Identify which cell holds the provided text, then report its [x, y] central coordinate. 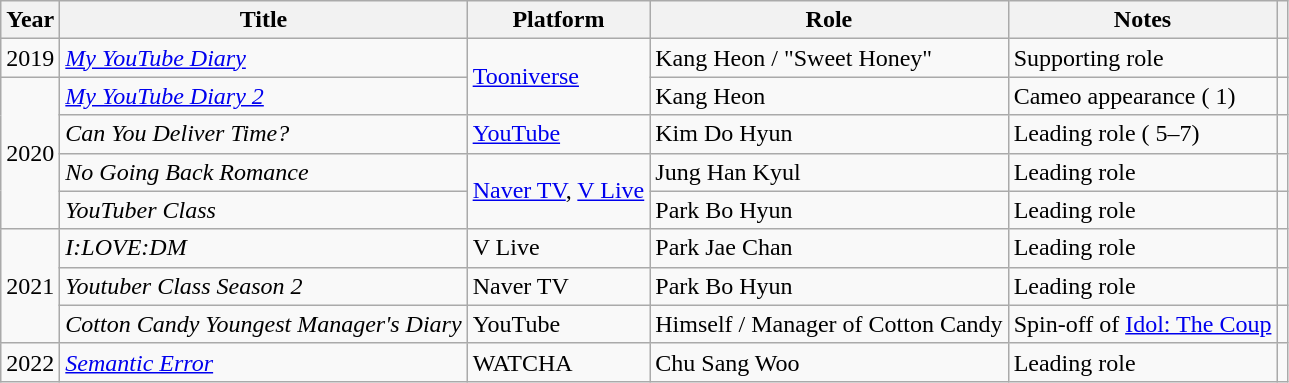
2021 [30, 286]
Kim Do Hyun [829, 134]
Platform [558, 20]
Himself / Manager of Cotton Candy [829, 324]
Kang Heon [829, 96]
Role [829, 20]
My YouTube Diary 2 [264, 96]
Naver TV, V Live [558, 191]
Title [264, 20]
Kang Heon / "Sweet Honey" [829, 58]
Spin-off of Idol: The Coup [1142, 324]
No Going Back Romance [264, 172]
Cotton Candy Youngest Manager's Diary [264, 324]
Cameo appearance ( 1) [1142, 96]
Chu Sang Woo [829, 362]
V Live [558, 248]
Year [30, 20]
Park Jae Chan [829, 248]
YouTuber Class [264, 210]
Naver TV [558, 286]
Supporting role [1142, 58]
My YouTube Diary [264, 58]
Jung Han Kyul [829, 172]
Notes [1142, 20]
Tooniverse [558, 77]
Youtuber Class Season 2 [264, 286]
2019 [30, 58]
2022 [30, 362]
Leading role ( 5–7) [1142, 134]
2020 [30, 153]
Semantic Error [264, 362]
WATCHA [558, 362]
Can You Deliver Time? [264, 134]
I:LOVE:DM [264, 248]
